Scan for the cell matching the given text and deliver its [x, y] coordinate at center. 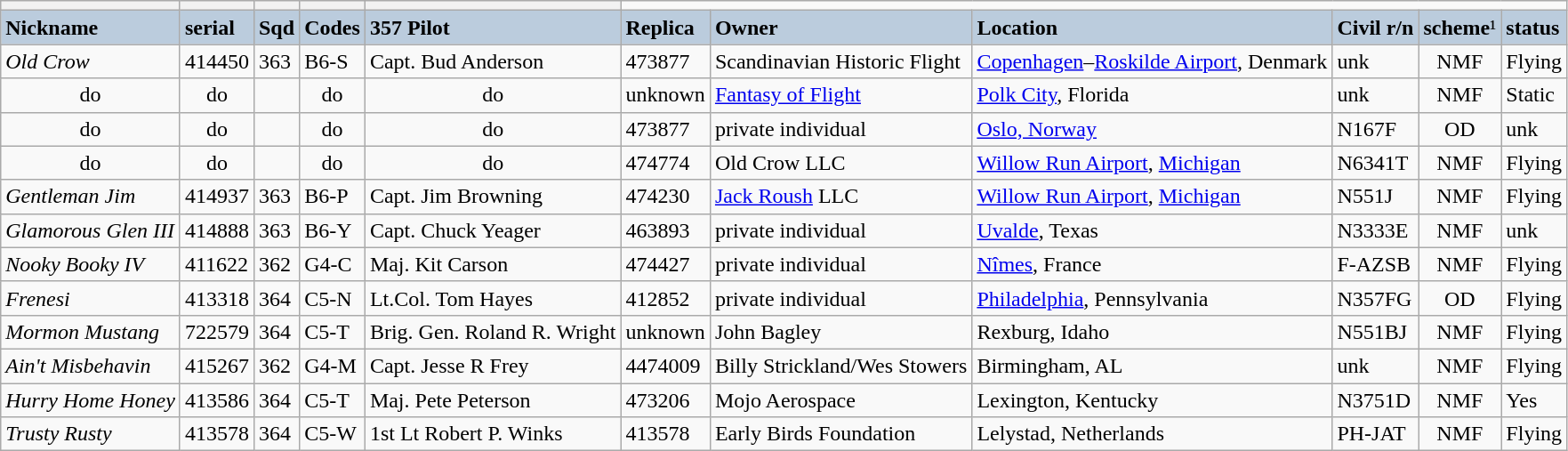
Nooky Booky IV [91, 264]
Polk City, Florida [1153, 95]
C5-W [333, 434]
Trusty Rusty [91, 434]
Billy Strickland/Wes Stowers [840, 366]
Codes [333, 28]
415267 [217, 366]
Rexburg, Idaho [1153, 332]
status [1534, 28]
Old Crow LLC [840, 163]
Ain't Misbehavin [91, 366]
B6-P [333, 197]
N551J [1375, 197]
N3333E [1375, 230]
N357FG [1375, 298]
Glamorous Glen III [91, 230]
Nickname [91, 28]
serial [217, 28]
1st Lt Robert P. Winks [493, 434]
Maj. Pete Peterson [493, 399]
414937 [217, 197]
N167F [1375, 129]
Lelystad, Netherlands [1153, 434]
357 Pilot [493, 28]
Yes [1534, 399]
Owner [840, 28]
Nîmes, France [1153, 264]
N551BJ [1375, 332]
722579 [217, 332]
N6341T [1375, 163]
Replica [665, 28]
Hurry Home Honey [91, 399]
PH-JAT [1375, 434]
414450 [217, 61]
Lexington, Kentucky [1153, 399]
G4-C [333, 264]
Lt.Col. Tom Hayes [493, 298]
Jack Roush LLC [840, 197]
B6-Y [333, 230]
474774 [665, 163]
Frenesi [91, 298]
Copenhagen–Roskilde Airport, Denmark [1153, 61]
474230 [665, 197]
4474009 [665, 366]
473206 [665, 399]
Sqd [276, 28]
Maj. Kit Carson [493, 264]
Oslo, Norway [1153, 129]
N3751D [1375, 399]
B6-S [333, 61]
Fantasy of Flight [840, 95]
413318 [217, 298]
Old Crow [91, 61]
F-AZSB [1375, 264]
Mojo Aerospace [840, 399]
414888 [217, 230]
Capt. Chuck Yeager [493, 230]
scheme¹ [1460, 28]
Brig. Gen. Roland R. Wright [493, 332]
Birmingham, AL [1153, 366]
Capt. Jim Browning [493, 197]
412852 [665, 298]
Capt. Jesse R Frey [493, 366]
413586 [217, 399]
G4-M [333, 366]
Gentleman Jim [91, 197]
Philadelphia, Pennsylvania [1153, 298]
Capt. Bud Anderson [493, 61]
Uvalde, Texas [1153, 230]
C5-N [333, 298]
Scandinavian Historic Flight [840, 61]
Early Birds Foundation [840, 434]
John Bagley [840, 332]
Mormon Mustang [91, 332]
463893 [665, 230]
Static [1534, 95]
411622 [217, 264]
474427 [665, 264]
Location [1153, 28]
Civil r/n [1375, 28]
